Search for the cell housing the specified text and yield its (x, y) center coordinate. 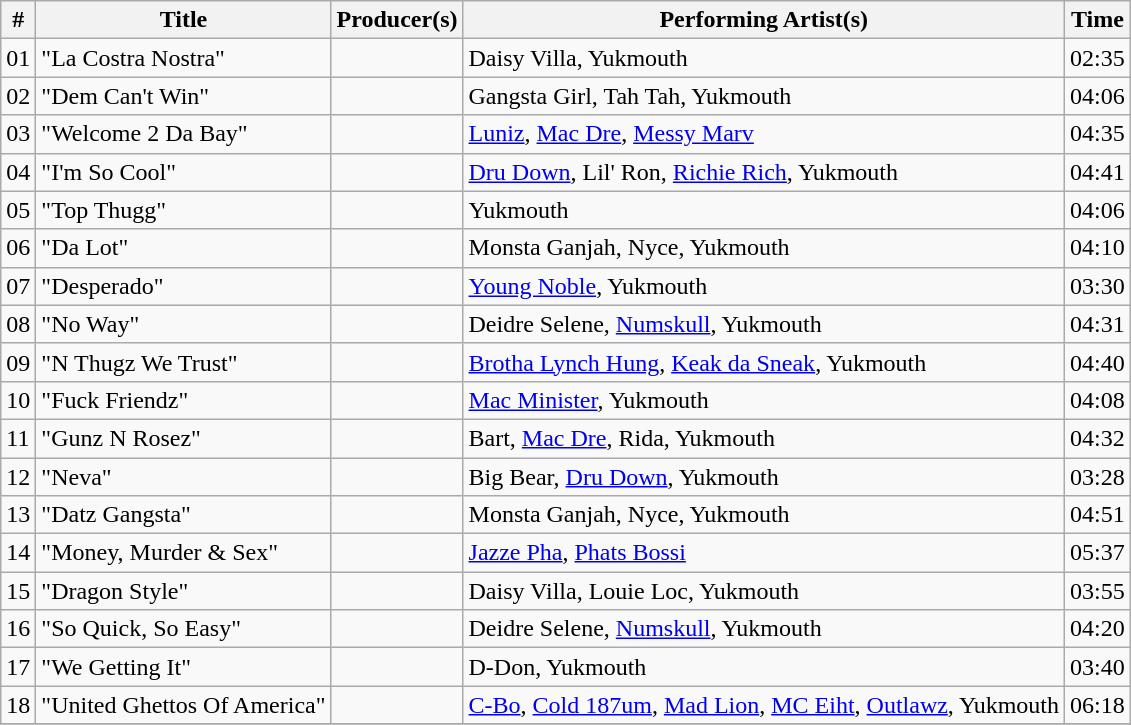
Yukmouth (764, 210)
Time (1098, 20)
"Da Lot" (184, 248)
"United Ghettos Of America" (184, 705)
"Desperado" (184, 286)
"So Quick, So Easy" (184, 629)
10 (18, 400)
Dru Down, Lil' Ron, Richie Rich, Yukmouth (764, 172)
03:40 (1098, 667)
03:28 (1098, 477)
"La Costra Nostra" (184, 58)
18 (18, 705)
07 (18, 286)
"Welcome 2 Da Bay" (184, 134)
05 (18, 210)
"Top Thugg" (184, 210)
04:32 (1098, 438)
Brotha Lynch Hung, Keak da Sneak, Yukmouth (764, 362)
Luniz, Mac Dre, Messy Marv (764, 134)
"We Getting It" (184, 667)
"Dragon Style" (184, 591)
05:37 (1098, 553)
Gangsta Girl, Tah Tah, Yukmouth (764, 96)
"Neva" (184, 477)
04:31 (1098, 324)
Jazze Pha, Phats Bossi (764, 553)
"Gunz N Rosez" (184, 438)
08 (18, 324)
C-Bo, Cold 187um, Mad Lion, MC Eiht, Outlawz, Yukmouth (764, 705)
04:40 (1098, 362)
"N Thugz We Trust" (184, 362)
15 (18, 591)
Bart, Mac Dre, Rida, Yukmouth (764, 438)
04 (18, 172)
Daisy Villa, Yukmouth (764, 58)
"Money, Murder & Sex" (184, 553)
04:10 (1098, 248)
03 (18, 134)
04:41 (1098, 172)
02 (18, 96)
12 (18, 477)
13 (18, 515)
06 (18, 248)
Title (184, 20)
04:08 (1098, 400)
03:30 (1098, 286)
"Datz Gangsta" (184, 515)
03:55 (1098, 591)
"Dem Can't Win" (184, 96)
01 (18, 58)
04:51 (1098, 515)
14 (18, 553)
Mac Minister, Yukmouth (764, 400)
"Fuck Friendz" (184, 400)
17 (18, 667)
06:18 (1098, 705)
D-Don, Yukmouth (764, 667)
02:35 (1098, 58)
09 (18, 362)
Young Noble, Yukmouth (764, 286)
Producer(s) (397, 20)
11 (18, 438)
04:35 (1098, 134)
Daisy Villa, Louie Loc, Yukmouth (764, 591)
Performing Artist(s) (764, 20)
"I'm So Cool" (184, 172)
"No Way" (184, 324)
Big Bear, Dru Down, Yukmouth (764, 477)
04:20 (1098, 629)
16 (18, 629)
# (18, 20)
